Determine the [x, y] coordinate at the center of the cell enclosing the given text.  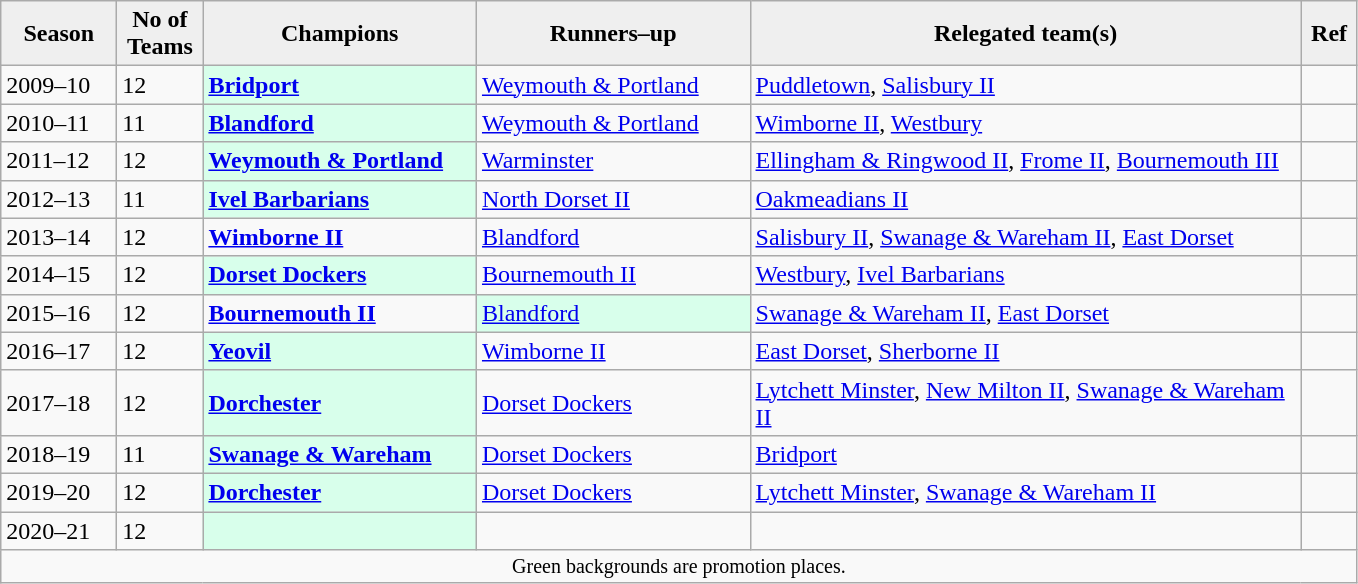
Ref [1329, 34]
Lytchett Minster, Swanage & Wareham II [1026, 492]
East Dorset, Sherborne II [1026, 351]
Season [59, 34]
Runners–up [613, 34]
Relegated team(s) [1026, 34]
2019–20 [59, 492]
No of Teams [160, 34]
Puddletown, Salisbury II [1026, 85]
Salisbury II, Swanage & Wareham II, East Dorset [1026, 237]
2020–21 [59, 531]
North Dorset II [613, 199]
2011–12 [59, 161]
2010–11 [59, 123]
2016–17 [59, 351]
2018–19 [59, 454]
Westbury, Ivel Barbarians [1026, 275]
Lytchett Minster, New Milton II, Swanage & Wareham II [1026, 402]
Champions [340, 34]
Swanage & Wareham [340, 454]
Swanage & Wareham II, East Dorset [1026, 313]
2009–10 [59, 85]
2014–15 [59, 275]
2012–13 [59, 199]
Ivel Barbarians [340, 199]
2013–14 [59, 237]
Ellingham & Ringwood II, Frome II, Bournemouth III [1026, 161]
Oakmeadians II [1026, 199]
Yeovil [340, 351]
2015–16 [59, 313]
2017–18 [59, 402]
Wimborne II, Westbury [1026, 123]
Warminster [613, 161]
Green backgrounds are promotion places. [679, 566]
